Locate the cell with the specified text and output its [X, Y] center coordinate. 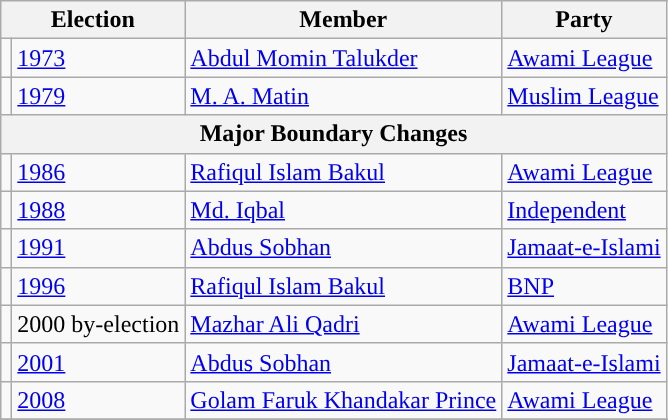
1996 [98, 286]
2000 by-election [98, 324]
Member [344, 20]
Abdul Momin Talukder [344, 58]
2001 [98, 362]
1986 [98, 172]
1979 [98, 96]
Golam Faruk Khandakar Prince [344, 400]
Muslim League [584, 96]
2008 [98, 400]
Election [93, 20]
M. A. Matin [344, 96]
Party [584, 20]
1991 [98, 248]
1973 [98, 58]
Mazhar Ali Qadri [344, 324]
Md. Iqbal [344, 210]
1988 [98, 210]
BNP [584, 286]
Major Boundary Changes [334, 134]
Independent [584, 210]
